Provide the (x, y) coordinate of the cell's center where the given text is located.  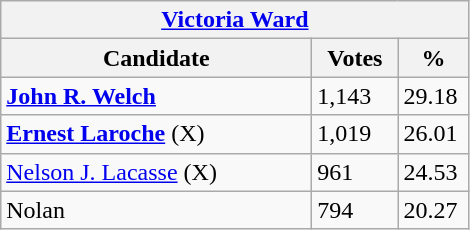
26.01 (434, 134)
961 (355, 172)
29.18 (434, 96)
Nelson J. Lacasse (X) (156, 172)
John R. Welch (156, 96)
Candidate (156, 58)
Ernest Laroche (X) (156, 134)
24.53 (434, 172)
20.27 (434, 210)
1,143 (355, 96)
1,019 (355, 134)
Victoria Ward (235, 20)
% (434, 58)
Votes (355, 58)
794 (355, 210)
Nolan (156, 210)
